Locate the cell with the specified text and output its [X, Y] center coordinate. 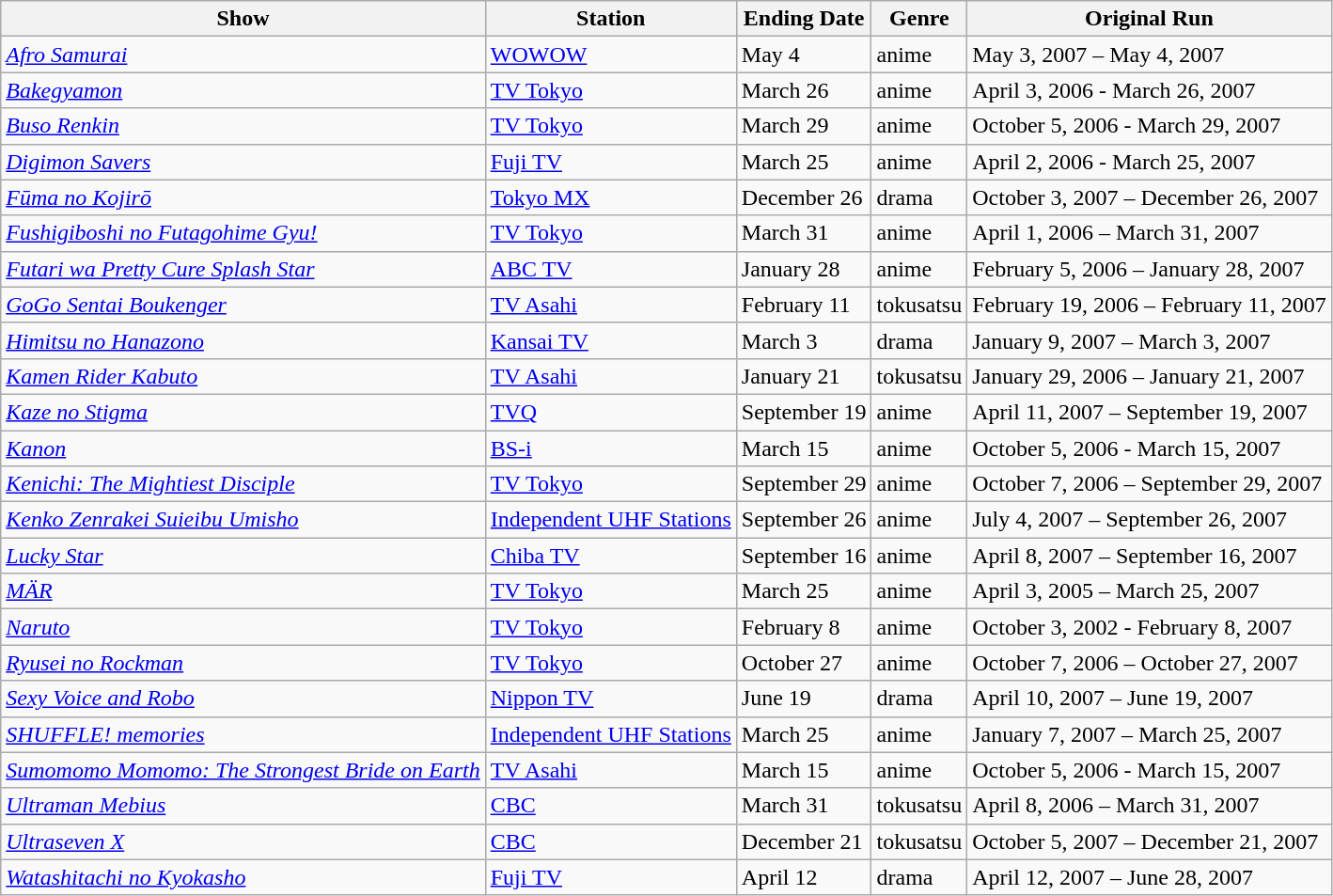
December 26 [804, 197]
April 1, 2006 – March 31, 2007 [1149, 233]
Digimon Savers [243, 162]
Ultraman Mebius [243, 806]
April 2, 2006 - March 25, 2007 [1149, 162]
Kansai TV [611, 340]
March 26 [804, 90]
Sexy Voice and Robo [243, 699]
GoGo Sentai Boukenger [243, 305]
Genre [919, 19]
Kanon [243, 448]
March 29 [804, 126]
SHUFFLE! memories [243, 734]
February 8 [804, 627]
Sumomomo Momomo: The Strongest Bride on Earth [243, 770]
Kaze no Stigma [243, 412]
Station [611, 19]
Fushigiboshi no Futagohime Gyu! [243, 233]
September 26 [804, 520]
Futari wa Pretty Cure Splash Star [243, 269]
BS-i [611, 448]
April 8, 2007 – September 16, 2007 [1149, 556]
MÄR [243, 591]
Bakegyamon [243, 90]
October 3, 2002 - February 8, 2007 [1149, 627]
Naruto [243, 627]
October 3, 2007 – December 26, 2007 [1149, 197]
January 28 [804, 269]
April 8, 2006 – March 31, 2007 [1149, 806]
Watashitachi no Kyokasho [243, 877]
September 19 [804, 412]
Chiba TV [611, 556]
WOWOW [611, 55]
Kenko Zenrakei Suieibu Umisho [243, 520]
January 9, 2007 – March 3, 2007 [1149, 340]
February 5, 2006 – January 28, 2007 [1149, 269]
ABC TV [611, 269]
Afro Samurai [243, 55]
July 4, 2007 – September 26, 2007 [1149, 520]
May 3, 2007 – May 4, 2007 [1149, 55]
January 29, 2006 – January 21, 2007 [1149, 376]
Himitsu no Hanazono [243, 340]
October 27 [804, 663]
October 5, 2006 - March 29, 2007 [1149, 126]
Ryusei no Rockman [243, 663]
February 19, 2006 – February 11, 2007 [1149, 305]
April 11, 2007 – September 19, 2007 [1149, 412]
Lucky Star [243, 556]
March 3 [804, 340]
April 10, 2007 – June 19, 2007 [1149, 699]
February 11 [804, 305]
Buso Renkin [243, 126]
Tokyo MX [611, 197]
April 3, 2005 – March 25, 2007 [1149, 591]
September 29 [804, 484]
October 7, 2006 – September 29, 2007 [1149, 484]
April 3, 2006 - March 26, 2007 [1149, 90]
January 21 [804, 376]
Original Run [1149, 19]
Nippon TV [611, 699]
April 12, 2007 – June 28, 2007 [1149, 877]
Ultraseven X [243, 841]
October 7, 2006 – October 27, 2007 [1149, 663]
May 4 [804, 55]
Show [243, 19]
Fūma no Kojirō [243, 197]
Kenichi: The Mightiest Disciple [243, 484]
December 21 [804, 841]
Ending Date [804, 19]
October 5, 2007 – December 21, 2007 [1149, 841]
April 12 [804, 877]
September 16 [804, 556]
TVQ [611, 412]
Kamen Rider Kabuto [243, 376]
June 19 [804, 699]
January 7, 2007 – March 25, 2007 [1149, 734]
